Identify which cell holds the provided text, then report its (x, y) central coordinate. 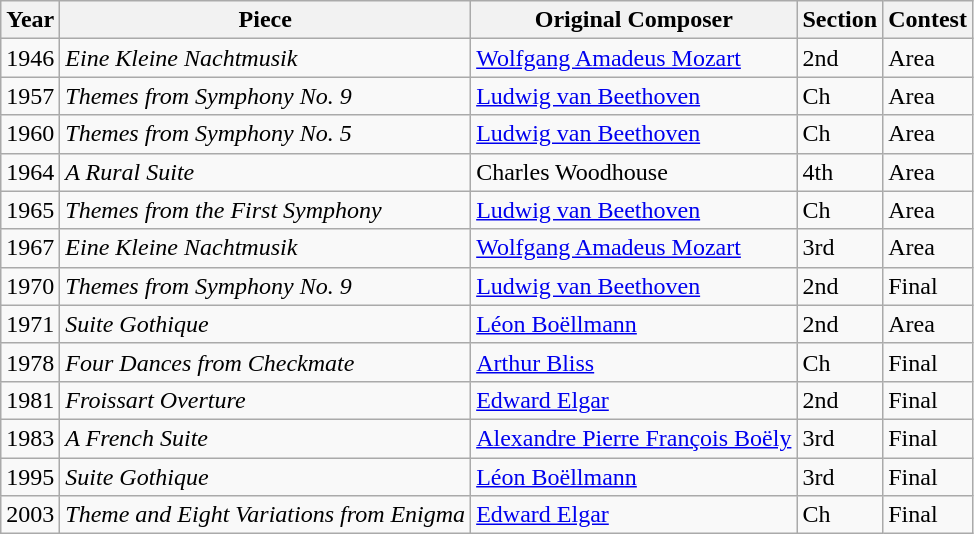
Themes from the First Symphony (266, 210)
1971 (30, 324)
Alexandre Pierre François Boëly (634, 438)
Charles Woodhouse (634, 172)
Original Composer (634, 20)
1965 (30, 210)
2003 (30, 515)
Contest (928, 20)
Section (840, 20)
1970 (30, 286)
1978 (30, 362)
Year (30, 20)
Four Dances from Checkmate (266, 362)
Arthur Bliss (634, 362)
A Rural Suite (266, 172)
Piece (266, 20)
1964 (30, 172)
1995 (30, 477)
4th (840, 172)
A French Suite (266, 438)
1983 (30, 438)
1981 (30, 400)
1957 (30, 96)
Froissart Overture (266, 400)
1946 (30, 58)
1960 (30, 134)
Themes from Symphony No. 5 (266, 134)
Theme and Eight Variations from Enigma (266, 515)
1967 (30, 248)
